Extract the [X, Y] coordinate from the center of the cell holding the provided text.  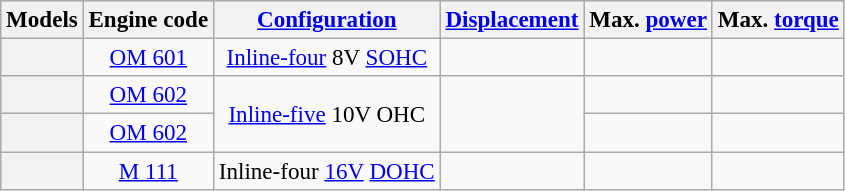
OM 601 [148, 58]
Engine code [148, 20]
Configuration [326, 20]
Models [42, 20]
Inline-five 10V OHC [326, 114]
Inline-four 8V SOHC [326, 58]
M 111 [148, 171]
Displacement [512, 20]
Max. torque [778, 20]
Inline-four 16V DOHC [326, 171]
Max. power [648, 20]
